Provide the [x, y] coordinate of the cell's center where the given text is located.  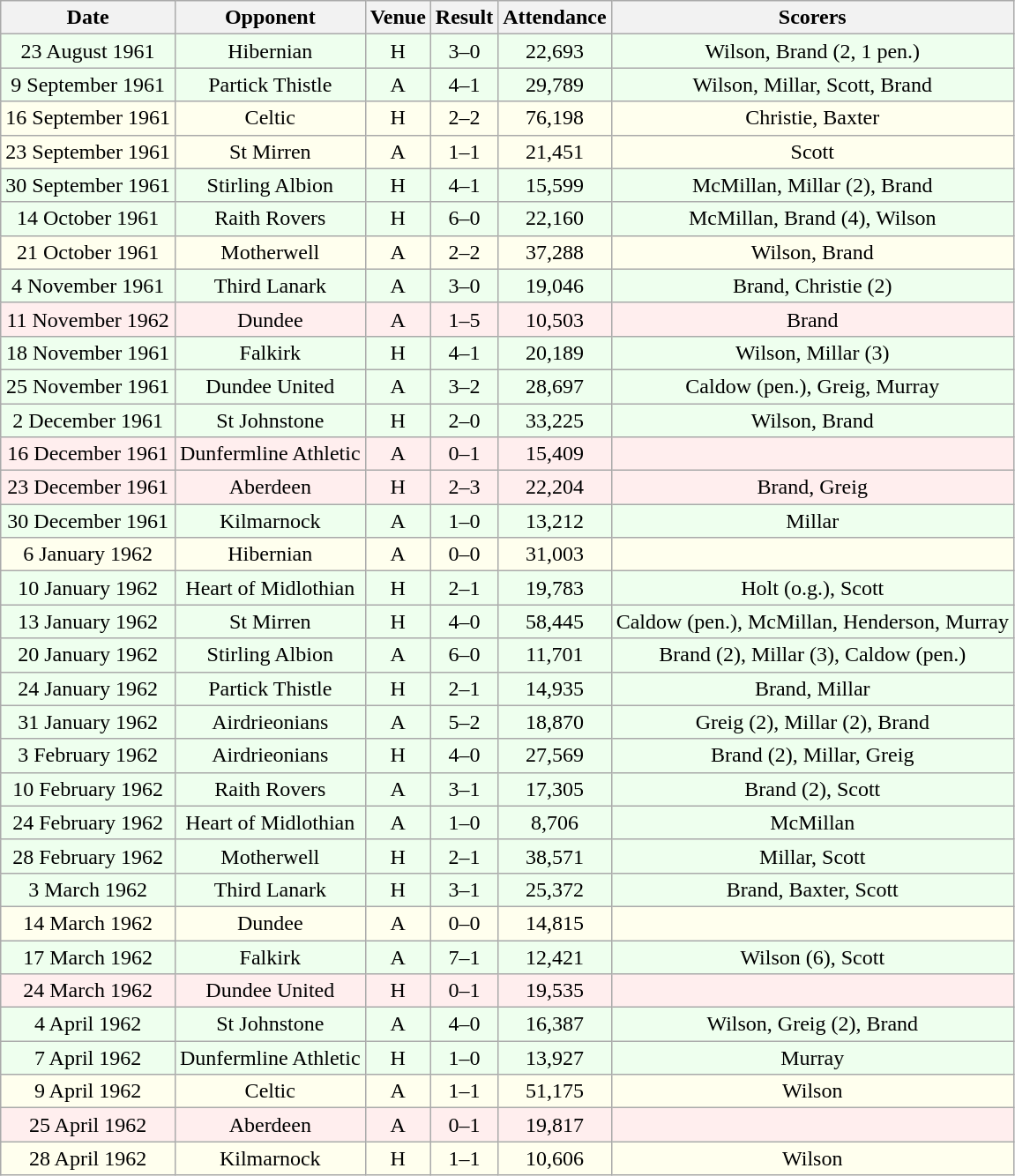
16,387 [555, 1024]
25 April 1962 [88, 1125]
10,503 [555, 319]
Brand, Christie (2) [812, 286]
76,198 [555, 118]
13,927 [555, 1058]
10,606 [555, 1158]
3 March 1962 [88, 889]
8,706 [555, 822]
25 November 1961 [88, 386]
Millar [812, 521]
16 September 1961 [88, 118]
23 August 1961 [88, 51]
Brand, Millar [812, 688]
37,288 [555, 252]
14 March 1962 [88, 923]
Brand (2), Millar (3), Caldow (pen.) [812, 655]
Scott [812, 152]
18,870 [555, 722]
Opponent [270, 18]
Attendance [555, 18]
17 March 1962 [88, 956]
18 November 1961 [88, 353]
Brand, Greig [812, 488]
24 March 1962 [88, 991]
23 September 1961 [88, 152]
19,783 [555, 588]
6 January 1962 [88, 555]
27,569 [555, 755]
10 January 1962 [88, 588]
38,571 [555, 856]
Brand, Baxter, Scott [812, 889]
20,189 [555, 353]
15,409 [555, 454]
Wilson, Greig (2), Brand [812, 1024]
22,693 [555, 51]
McMillan [812, 822]
Wilson (6), Scott [812, 956]
10 February 1962 [88, 789]
30 December 1961 [88, 521]
28,697 [555, 386]
25,372 [555, 889]
31 January 1962 [88, 722]
Caldow (pen.), McMillan, Henderson, Murray [812, 621]
Caldow (pen.), Greig, Murray [812, 386]
Result [464, 18]
19,046 [555, 286]
4 April 1962 [88, 1024]
3–2 [464, 386]
1–5 [464, 319]
Brand (2), Scott [812, 789]
7 April 1962 [88, 1058]
22,204 [555, 488]
2 December 1961 [88, 421]
23 December 1961 [88, 488]
Venue [398, 18]
15,599 [555, 185]
14,935 [555, 688]
Wilson, Millar (3) [812, 353]
3 February 1962 [88, 755]
24 January 1962 [88, 688]
McMillan, Brand (4), Wilson [812, 219]
28 February 1962 [88, 856]
58,445 [555, 621]
7–1 [464, 956]
19,535 [555, 991]
24 February 1962 [88, 822]
21,451 [555, 152]
Brand [812, 319]
11,701 [555, 655]
12,421 [555, 956]
51,175 [555, 1091]
Date [88, 18]
14 October 1961 [88, 219]
McMillan, Millar (2), Brand [812, 185]
4 November 1961 [88, 286]
31,003 [555, 555]
13 January 1962 [88, 621]
Wilson, Millar, Scott, Brand [812, 85]
9 September 1961 [88, 85]
17,305 [555, 789]
Murray [812, 1058]
28 April 1962 [88, 1158]
20 January 1962 [88, 655]
2–3 [464, 488]
5–2 [464, 722]
Holt (o.g.), Scott [812, 588]
Brand (2), Millar, Greig [812, 755]
Millar, Scott [812, 856]
30 September 1961 [88, 185]
16 December 1961 [88, 454]
22,160 [555, 219]
29,789 [555, 85]
Greig (2), Millar (2), Brand [812, 722]
Scorers [812, 18]
9 April 1962 [88, 1091]
Christie, Baxter [812, 118]
14,815 [555, 923]
21 October 1961 [88, 252]
13,212 [555, 521]
33,225 [555, 421]
2–0 [464, 421]
19,817 [555, 1125]
Wilson, Brand (2, 1 pen.) [812, 51]
11 November 1962 [88, 319]
